Locate the cell with the specified text and output its [X, Y] center coordinate. 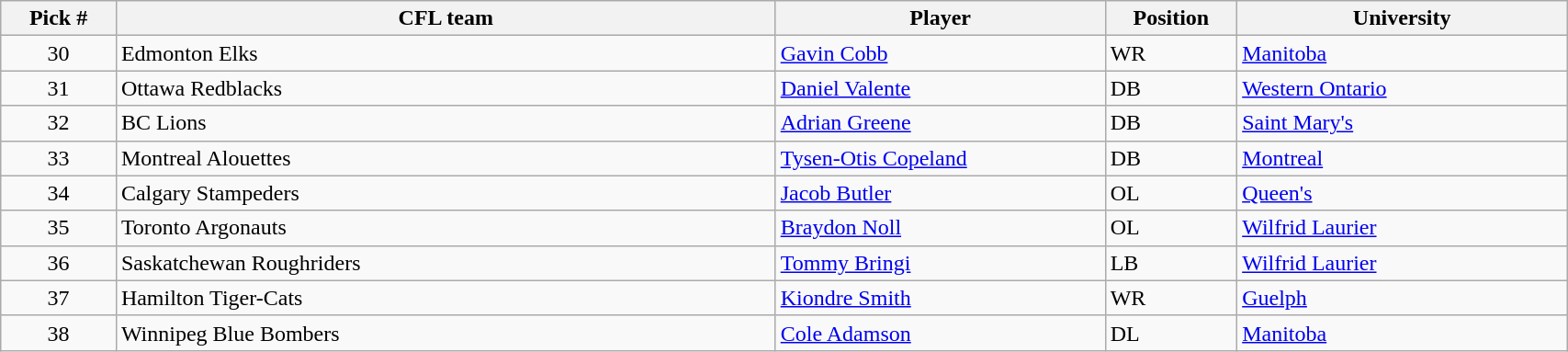
35 [59, 228]
Queen's [1402, 193]
Kiondre Smith [941, 298]
Montreal Alouettes [446, 158]
Hamilton Tiger-Cats [446, 298]
Montreal [1402, 158]
Calgary Stampeders [446, 193]
36 [59, 263]
Tommy Bringi [941, 263]
Western Ontario [1402, 88]
31 [59, 88]
Player [941, 18]
Guelph [1402, 298]
BC Lions [446, 123]
Pick # [59, 18]
DL [1171, 333]
38 [59, 333]
Jacob Butler [941, 193]
32 [59, 123]
Edmonton Elks [446, 53]
Saskatchewan Roughriders [446, 263]
34 [59, 193]
37 [59, 298]
Tysen-Otis Copeland [941, 158]
University [1402, 18]
CFL team [446, 18]
Adrian Greene [941, 123]
Position [1171, 18]
Saint Mary's [1402, 123]
LB [1171, 263]
Ottawa Redblacks [446, 88]
30 [59, 53]
Daniel Valente [941, 88]
Cole Adamson [941, 333]
33 [59, 158]
Gavin Cobb [941, 53]
Winnipeg Blue Bombers [446, 333]
Braydon Noll [941, 228]
Toronto Argonauts [446, 228]
